Identify which cell holds the provided text, then report its (X, Y) central coordinate. 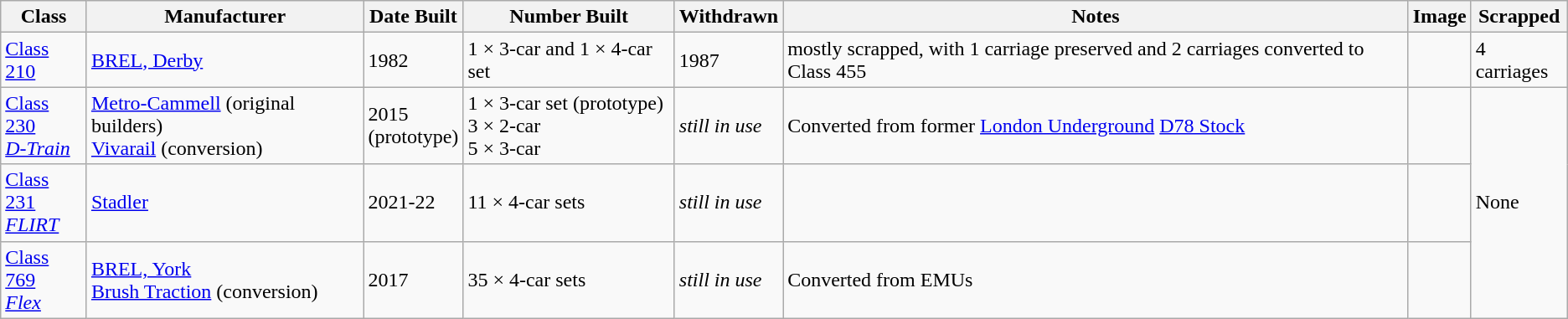
BREL, Derby (224, 60)
Converted from EMUs (1096, 280)
Manufacturer (224, 17)
2015(prototype) (414, 126)
Scrapped (1519, 17)
Image (1439, 17)
Notes (1096, 17)
35 × 4-car sets (569, 280)
2021-22 (414, 203)
Withdrawn (729, 17)
BREL, YorkBrush Traction (conversion) (224, 280)
Stadler (224, 203)
1 × 3-car set (prototype)3 × 2-car5 × 3-car (569, 126)
Class 230D-Train (44, 126)
1987 (729, 60)
2017 (414, 280)
1 × 3-car and 1 × 4-car set (569, 60)
Converted from former London Underground D78 Stock (1096, 126)
1982 (414, 60)
Class 210 (44, 60)
4 carriages (1519, 60)
None (1519, 203)
Number Built (569, 17)
Class (44, 17)
Metro-Cammell (original builders)Vivarail (conversion) (224, 126)
11 × 4-car sets (569, 203)
mostly scrapped, with 1 carriage preserved and 2 carriages converted to Class 455 (1096, 60)
Class 231FLIRT (44, 203)
Date Built (414, 17)
Class 769Flex (44, 280)
